Output the [x, y] coordinate of the center of the cell containing the given text.  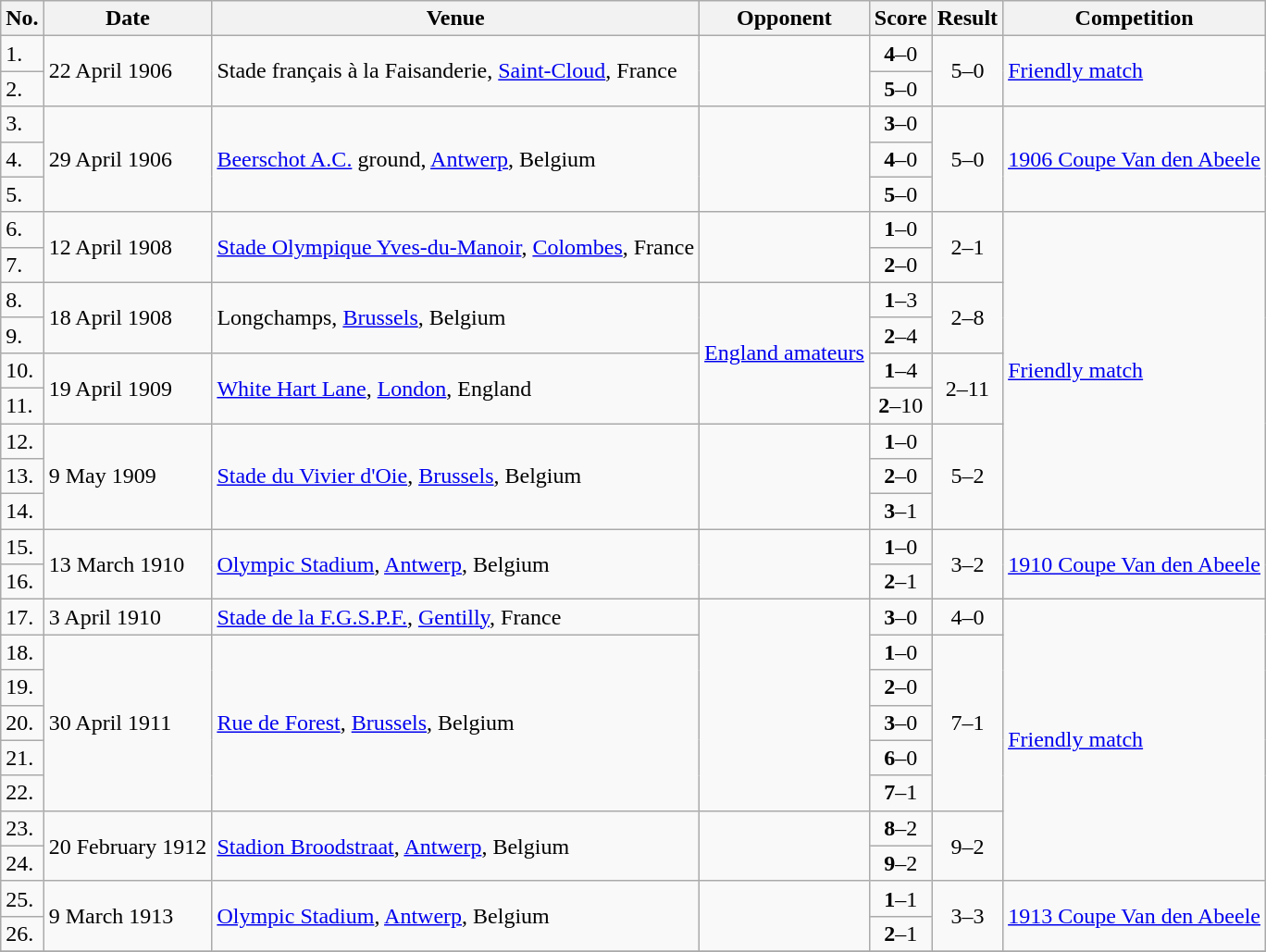
2–11 [967, 388]
8. [22, 300]
18 April 1908 [128, 317]
Result [967, 19]
19. [22, 687]
11. [22, 405]
Rue de Forest, Brussels, Belgium [455, 723]
No. [22, 19]
17. [22, 617]
9 May 1909 [128, 476]
6. [22, 229]
Beerschot A.C. ground, Antwerp, Belgium [455, 159]
Stade de la F.G.S.P.F., Gentilly, France [455, 617]
6–0 [900, 758]
20. [22, 723]
23. [22, 828]
15. [22, 547]
Venue [455, 19]
26. [22, 933]
1906 Coupe Van den Abeele [1135, 159]
2–4 [900, 335]
2–10 [900, 405]
2. [22, 89]
7. [22, 265]
13. [22, 476]
10. [22, 370]
Opponent [785, 19]
22 April 1906 [128, 71]
30 April 1911 [128, 723]
3–1 [900, 512]
Stade français à la Faisanderie, Saint-Cloud, France [455, 71]
13 March 1910 [128, 564]
1–4 [900, 370]
1910 Coupe Van den Abeele [1135, 564]
3. [22, 124]
24. [22, 863]
Competition [1135, 19]
3–2 [967, 564]
16. [22, 582]
19 April 1909 [128, 388]
Longchamps, Brussels, Belgium [455, 317]
14. [22, 512]
Stade Olympique Yves-du-Manoir, Colombes, France [455, 247]
8–2 [900, 828]
1–1 [900, 898]
20 February 1912 [128, 846]
White Hart Lane, London, England [455, 388]
1913 Coupe Van den Abeele [1135, 916]
22. [22, 793]
9. [22, 335]
5–2 [967, 476]
18. [22, 652]
2–8 [967, 317]
3 April 1910 [128, 617]
9 March 1913 [128, 916]
12 April 1908 [128, 247]
Stadion Broodstraat, Antwerp, Belgium [455, 846]
Stade du Vivier d'Oie, Brussels, Belgium [455, 476]
29 April 1906 [128, 159]
5. [22, 194]
1–3 [900, 300]
3–3 [967, 916]
21. [22, 758]
1. [22, 54]
Score [900, 19]
25. [22, 898]
England amateurs [785, 352]
Date [128, 19]
12. [22, 441]
4. [22, 159]
